Search for the cell housing the specified text and yield its [X, Y] center coordinate. 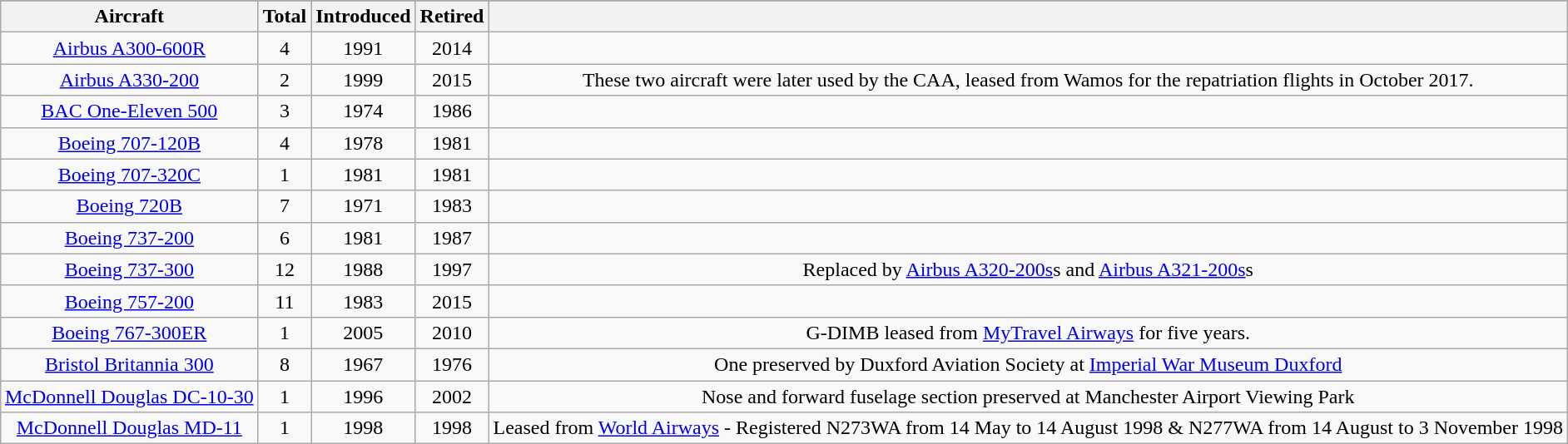
1997 [452, 269]
1967 [363, 364]
12 [285, 269]
McDonnell Douglas MD-11 [129, 428]
Airbus A330-200 [129, 80]
Leased from World Airways - Registered N273WA from 14 May to 14 August 1998 & N277WA from 14 August to 3 November 1998 [1029, 428]
Boeing 707-320C [129, 175]
Boeing 720B [129, 206]
Retired [452, 17]
6 [285, 238]
Introduced [363, 17]
1986 [452, 111]
Total [285, 17]
Boeing 737-300 [129, 269]
1996 [363, 397]
2014 [452, 48]
Aircraft [129, 17]
One preserved by Duxford Aviation Society at Imperial War Museum Duxford [1029, 364]
Bristol Britannia 300 [129, 364]
1971 [363, 206]
1987 [452, 238]
Boeing 737-200 [129, 238]
1978 [363, 143]
Replaced by Airbus A320-200ss and Airbus A321-200ss [1029, 269]
11 [285, 301]
2005 [363, 333]
BAC One-Eleven 500 [129, 111]
Boeing 767-300ER [129, 333]
Nose and forward fuselage section preserved at Manchester Airport Viewing Park [1029, 397]
3 [285, 111]
1991 [363, 48]
1988 [363, 269]
Airbus A300-600R [129, 48]
7 [285, 206]
8 [285, 364]
2010 [452, 333]
2002 [452, 397]
G-DIMB leased from MyTravel Airways for five years. [1029, 333]
1999 [363, 80]
Boeing 707-120B [129, 143]
McDonnell Douglas DC-10-30 [129, 397]
Boeing 757-200 [129, 301]
These two aircraft were later used by the CAA, leased from Wamos for the repatriation flights in October 2017. [1029, 80]
1974 [363, 111]
2 [285, 80]
1976 [452, 364]
